Pinpoint the cell where the given text exists, returning its [X, Y] midpoint coordinate. 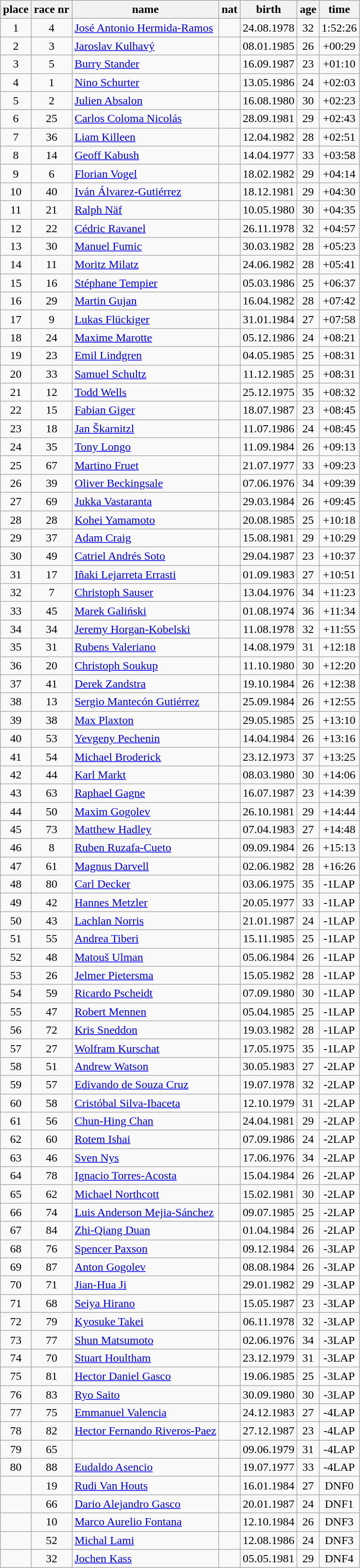
29.05.1985 [269, 720]
Christoph Soukup [146, 666]
Eudaldo Asencio [146, 1467]
Adam Craig [146, 538]
Hannes Metzler [146, 902]
83 [52, 1395]
Sergio Mantecón Gutiérrez [146, 702]
Nino Schurter [146, 82]
+09:13 [339, 447]
+11:23 [339, 593]
+09:45 [339, 501]
17.06.1976 [269, 1158]
+01:10 [339, 64]
02.06.1982 [269, 866]
08.08.1984 [269, 1267]
Michael Broderick [146, 756]
+16:26 [339, 866]
09.09.1984 [269, 848]
+04:35 [339, 210]
+09:39 [339, 483]
16.04.1982 [269, 301]
25.12.1975 [269, 392]
06.11.1978 [269, 1321]
12.10.1979 [269, 1103]
+10:51 [339, 575]
Matouš Ulman [146, 957]
Ralph Näf [146, 210]
18.02.1982 [269, 173]
Marek Galiński [146, 611]
11.09.1984 [269, 447]
+07:58 [339, 319]
+13:10 [339, 720]
14.04.1977 [269, 155]
birth [269, 10]
+07:42 [339, 301]
Carlos Coloma Nicolás [146, 119]
05.12.1986 [269, 338]
20.01.1987 [269, 1504]
30.03.1982 [269, 247]
05.04.1985 [269, 1012]
DNF4 [339, 1558]
+05:41 [339, 265]
+12:38 [339, 684]
Rotem Ishai [146, 1139]
Magnus Darvell [146, 866]
08.01.1985 [269, 46]
Zhi-Qiang Duan [146, 1230]
Ruben Ruzafa-Cueto [146, 848]
05.06.1984 [269, 957]
Maxime Marotte [146, 338]
24.08.1978 [269, 28]
Shun Matsumoto [146, 1340]
13.05.1986 [269, 82]
27.12.1987 [269, 1431]
1:52:26 [339, 28]
30.05.1983 [269, 1066]
Maxim Gogolev [146, 812]
DNF1 [339, 1504]
10.05.1980 [269, 210]
Tony Longo [146, 447]
18.12.1981 [269, 192]
31.01.1984 [269, 319]
+04:30 [339, 192]
Michael Northcott [146, 1194]
Yevgeny Pechenin [146, 738]
Kris Sneddon [146, 1030]
+02:43 [339, 119]
+14:06 [339, 775]
Fabian Giger [146, 410]
Hector Daniel Gasco [146, 1376]
Karl Markt [146, 775]
José Antonio Hermida-Ramos [146, 28]
01.08.1974 [269, 611]
26.11.1978 [269, 228]
12.10.1984 [269, 1522]
15.05.1987 [269, 1303]
nat [229, 10]
15.11.1985 [269, 939]
Jeremy Horgan-Kobelski [146, 629]
19.07.1977 [269, 1467]
Manuel Fumic [146, 247]
Ricardo Pscheidt [146, 993]
81 [52, 1376]
29.04.1987 [269, 556]
+05:23 [339, 247]
19.03.1982 [269, 1030]
Christoph Sauser [146, 593]
Derek Zandstra [146, 684]
17.05.1975 [269, 1048]
Todd Wells [146, 392]
16.01.1984 [269, 1486]
Samuel Schultz [146, 374]
+13:25 [339, 756]
18.07.1987 [269, 410]
Michal Lami [146, 1540]
Carl Decker [146, 884]
Jian-Hua Ji [146, 1285]
+10:29 [339, 538]
race nr [52, 10]
Spencer Paxson [146, 1249]
+08:21 [339, 338]
15.04.1984 [269, 1176]
Chun-Hing Chan [146, 1121]
Stéphane Tempier [146, 283]
+12:20 [339, 666]
21.01.1987 [269, 921]
Andrea Tiberi [146, 939]
DNF0 [339, 1486]
07.09.1980 [269, 993]
Kyosuke Takei [146, 1321]
Max Plaxton [146, 720]
09.07.1985 [269, 1212]
11.10.1980 [269, 666]
12.08.1986 [269, 1540]
Marco Aurelio Fontana [146, 1522]
14.08.1979 [269, 647]
Hector Fernando Riveros-Paez [146, 1431]
24.04.1981 [269, 1121]
+09:23 [339, 465]
16.07.1987 [269, 793]
Iñaki Lejarreta Errasti [146, 575]
+02:23 [339, 101]
13.04.1976 [269, 593]
Moritz Milatz [146, 265]
64 [16, 1176]
Stuart Houltham [146, 1358]
11.08.1978 [269, 629]
Kohei Yamamoto [146, 519]
age [308, 10]
09.12.1984 [269, 1249]
+13:16 [339, 738]
05.05.1981 [269, 1558]
+10:18 [339, 519]
16.08.1980 [269, 101]
+08:32 [339, 392]
Martino Fruet [146, 465]
Lachlan Norris [146, 921]
+03:58 [339, 155]
Iván Álvarez-Gutiérrez [146, 192]
+12:18 [339, 647]
Emil Lindgren [146, 356]
11.07.1986 [269, 429]
Jelmer Pietersma [146, 975]
Robert Mennen [146, 1012]
Burry Stander [146, 64]
Jan Škarnitzl [146, 429]
20.05.1977 [269, 902]
Catriel Andrés Soto [146, 556]
Anton Gogolev [146, 1267]
+04:57 [339, 228]
07.06.1976 [269, 483]
Geoff Kabush [146, 155]
25.09.1984 [269, 702]
84 [52, 1230]
21.07.1977 [269, 465]
Ignacio Torres-Acosta [146, 1176]
12.04.1982 [269, 137]
07.04.1983 [269, 830]
Seiya Hirano [146, 1303]
82 [52, 1431]
05.03.1986 [269, 283]
87 [52, 1267]
30.09.1980 [269, 1395]
Liam Killeen [146, 137]
15.05.1982 [269, 975]
29.01.1982 [269, 1285]
Martin Gujan [146, 301]
Cristóbal Silva-Ibaceta [146, 1103]
24.12.1983 [269, 1413]
Andrew Watson [146, 1066]
+12:55 [339, 702]
29.03.1984 [269, 501]
+06:37 [339, 283]
Emmanuel Valencia [146, 1413]
Wolfram Kurschat [146, 1048]
Ryo Saito [146, 1395]
88 [52, 1467]
Florian Vogel [146, 173]
26.10.1981 [269, 812]
20.08.1985 [269, 519]
01.09.1983 [269, 575]
08.03.1980 [269, 775]
16.09.1987 [269, 64]
+00:29 [339, 46]
Sven Nys [146, 1158]
Edivando de Souza Cruz [146, 1084]
Oliver Beckingsale [146, 483]
19.07.1978 [269, 1084]
Julien Absalon [146, 101]
03.06.1975 [269, 884]
Jochen Kass [146, 1558]
+14:44 [339, 812]
time [339, 10]
+14:39 [339, 793]
Rubens Valeriano [146, 647]
place [16, 10]
14.04.1984 [269, 738]
Matthew Hadley [146, 830]
+04:14 [339, 173]
01.04.1984 [269, 1230]
+11:34 [339, 611]
15.02.1981 [269, 1194]
Raphael Gagne [146, 793]
28.09.1981 [269, 119]
15.08.1981 [269, 538]
09.06.1979 [269, 1449]
24.06.1982 [269, 265]
+14:48 [339, 830]
Lukas Flückiger [146, 319]
Luis Anderson Mejia-Sánchez [146, 1212]
Dario Alejandro Gasco [146, 1504]
+02:51 [339, 137]
19.10.1984 [269, 684]
23.12.1973 [269, 756]
Jaroslav Kulhavý [146, 46]
19.06.1985 [269, 1376]
Rudi Van Houts [146, 1486]
07.09.1986 [269, 1139]
23.12.1979 [269, 1358]
+11:55 [339, 629]
name [146, 10]
04.05.1985 [269, 356]
02.06.1976 [269, 1340]
11.12.1985 [269, 374]
+15:13 [339, 848]
+10:37 [339, 556]
Cédric Ravanel [146, 228]
Jukka Vastaranta [146, 501]
+02:03 [339, 82]
